Search for the cell housing the specified text and yield its (x, y) center coordinate. 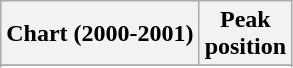
Chart (2000-2001) (100, 34)
Peakposition (245, 34)
